Return the (X, Y) coordinate for the center point of the cell that contains the specified text.  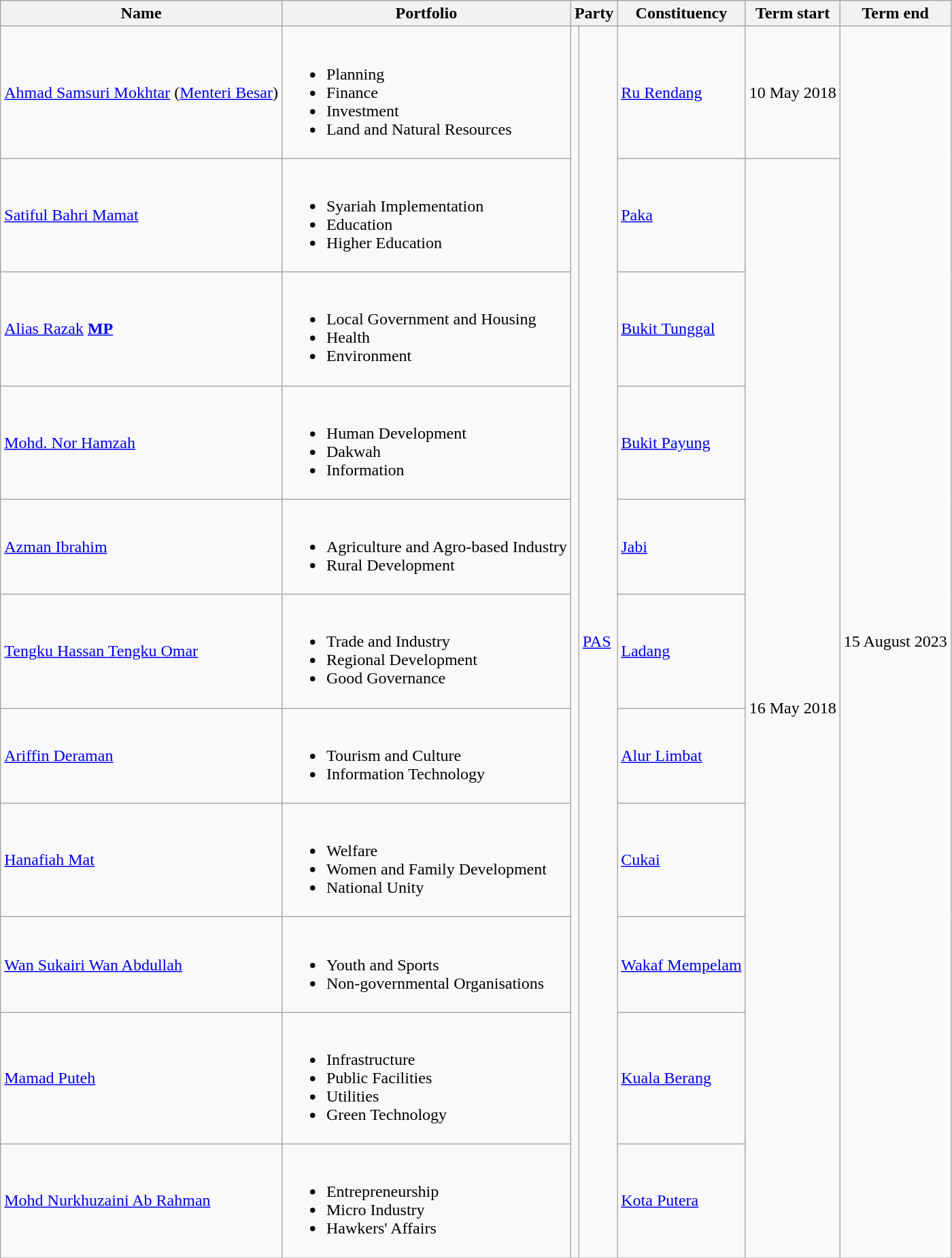
10 May 2018 (793, 92)
Youth and SportsNon-governmental Organisations (426, 964)
Ru Rendang (681, 92)
InfrastructurePublic FacilitiesUtilitiesGreen Technology (426, 1078)
Human DevelopmentDakwahInformation (426, 442)
15 August 2023 (895, 642)
Trade and IndustryRegional DevelopmentGood Governance (426, 651)
Alur Limbat (681, 755)
Ahmad Samsuri Mokhtar (Menteri Besar) (141, 92)
Jabi (681, 547)
Term end (895, 14)
Cukai (681, 860)
PlanningFinanceInvestmentLand and Natural Resources (426, 92)
Kuala Berang (681, 1078)
Mohd Nurkhuzaini Ab Rahman (141, 1201)
Portfolio (426, 14)
Agriculture and Agro-based IndustryRural Development (426, 547)
Bukit Tunggal (681, 329)
Wan Sukairi Wan Abdullah (141, 964)
Tourism and CultureInformation Technology (426, 755)
Syariah ImplementationEducationHigher Education (426, 215)
Hanafiah Mat (141, 860)
Tengku Hassan Tengku Omar (141, 651)
Kota Putera (681, 1201)
PAS (598, 642)
Mamad Puteh (141, 1078)
Alias Razak MP (141, 329)
Ladang (681, 651)
Ariffin Deraman (141, 755)
Satiful Bahri Mamat (141, 215)
Local Government and HousingHealthEnvironment (426, 329)
Constituency (681, 14)
EntrepreneurshipMicro IndustryHawkers' Affairs (426, 1201)
Azman Ibrahim (141, 547)
Name (141, 14)
Term start (793, 14)
Wakaf Mempelam (681, 964)
Mohd. Nor Hamzah (141, 442)
Party (594, 14)
Bukit Payung (681, 442)
Paka (681, 215)
16 May 2018 (793, 709)
WelfareWomen and Family DevelopmentNational Unity (426, 860)
